For the text-containing cell, return its midpoint in [X, Y] coordinate format. 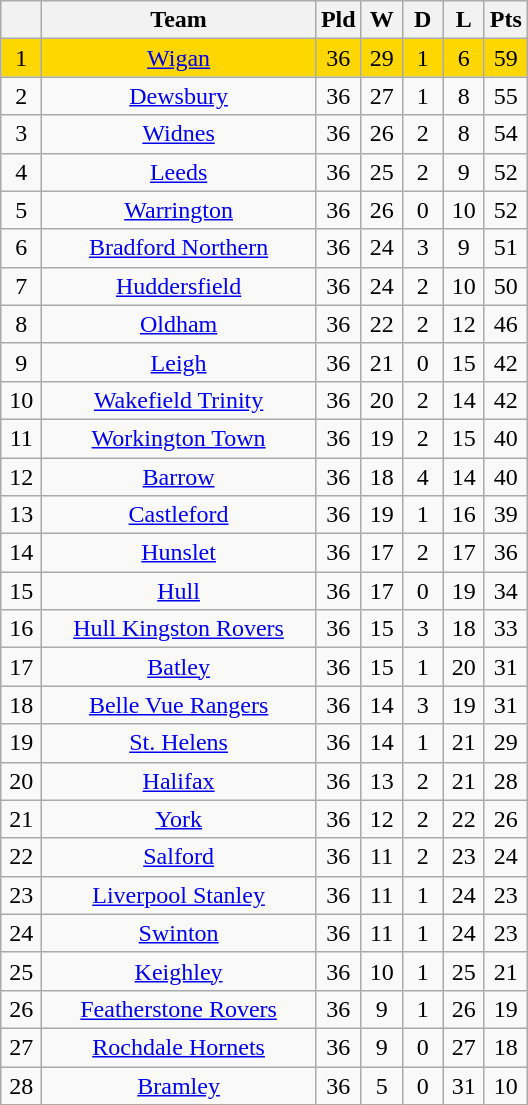
Salford [179, 857]
D [422, 20]
39 [506, 515]
Dewsbury [179, 96]
Leigh [179, 362]
34 [506, 591]
Hunslet [179, 553]
55 [506, 96]
York [179, 819]
50 [506, 286]
33 [506, 629]
Belle Vue Rangers [179, 705]
59 [506, 58]
Pld [338, 20]
Widnes [179, 134]
Liverpool Stanley [179, 895]
Leeds [179, 172]
Team [179, 20]
Wigan [179, 58]
Castleford [179, 515]
St. Helens [179, 743]
W [382, 20]
46 [506, 324]
Workington Town [179, 438]
Halifax [179, 781]
Featherstone Rovers [179, 1009]
Bradford Northern [179, 248]
Rochdale Hornets [179, 1047]
Warrington [179, 210]
Wakefield Trinity [179, 400]
Pts [506, 20]
54 [506, 134]
7 [22, 286]
51 [506, 248]
Huddersfield [179, 286]
L [464, 20]
Batley [179, 667]
Bramley [179, 1085]
Oldham [179, 324]
Swinton [179, 933]
Keighley [179, 971]
Hull [179, 591]
Barrow [179, 477]
Hull Kingston Rovers [179, 629]
